Scan for the cell matching the given text and deliver its (X, Y) coordinate at center. 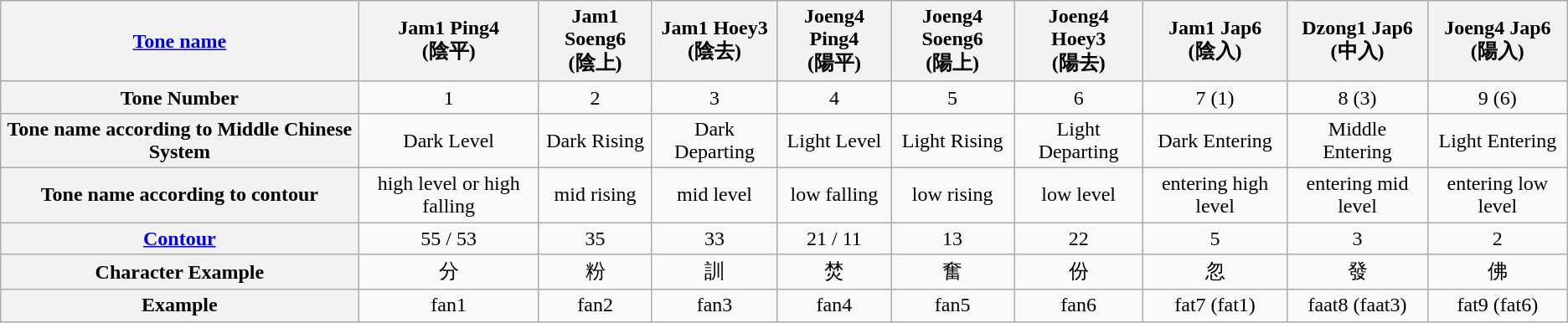
Tone Number (179, 97)
Character Example (179, 273)
21 / 11 (834, 238)
faat8 (faat3) (1358, 305)
fan2 (595, 305)
Example (179, 305)
55 / 53 (449, 238)
Light Level (834, 141)
Joeng4 Ping4(陽平) (834, 42)
Dzong1 Jap6(中入) (1358, 42)
6 (1079, 97)
Contour (179, 238)
low level (1079, 194)
Jam1 Jap6(陰入) (1215, 42)
fan6 (1079, 305)
fat7 (fat1) (1215, 305)
Joeng4 Jap6(陽入) (1498, 42)
fan1 (449, 305)
high level or high falling (449, 194)
訓 (715, 273)
Jam1 Hoey3(陰去) (715, 42)
奮 (953, 273)
佛 (1498, 273)
35 (595, 238)
Dark Departing (715, 141)
分 (449, 273)
13 (953, 238)
9 (6) (1498, 97)
Joeng4 Soeng6(陽上) (953, 42)
Middle Entering (1358, 141)
fat9 (fat6) (1498, 305)
7 (1) (1215, 97)
Dark Level (449, 141)
entering high level (1215, 194)
33 (715, 238)
4 (834, 97)
Tone name (179, 42)
Joeng4 Hoey3(陽去) (1079, 42)
發 (1358, 273)
low falling (834, 194)
Dark Entering (1215, 141)
8 (3) (1358, 97)
22 (1079, 238)
fan4 (834, 305)
fan5 (953, 305)
Light Entering (1498, 141)
Tone name according to Middle Chinese System (179, 141)
low rising (953, 194)
Light Rising (953, 141)
粉 (595, 273)
忽 (1215, 273)
mid level (715, 194)
Jam1 Soeng6(陰上) (595, 42)
Dark Rising (595, 141)
1 (449, 97)
焚 (834, 273)
份 (1079, 273)
Light Departing (1079, 141)
Tone name according to contour (179, 194)
entering low level (1498, 194)
Jam1 Ping4(陰平) (449, 42)
fan3 (715, 305)
entering mid level (1358, 194)
mid rising (595, 194)
